Scan for the cell matching the given text and deliver its [X, Y] coordinate at center. 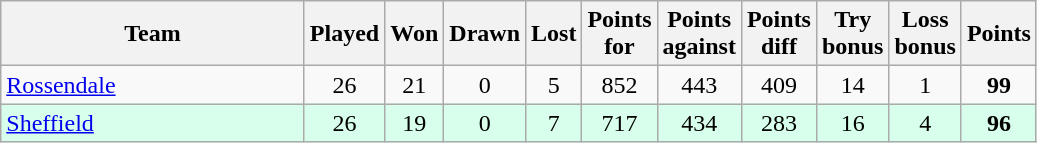
7 [554, 123]
Points for [620, 34]
16 [852, 123]
14 [852, 85]
Team [153, 34]
Sheffield [153, 123]
Loss bonus [925, 34]
Lost [554, 34]
Played [344, 34]
Try bonus [852, 34]
19 [414, 123]
96 [998, 123]
99 [998, 85]
Points against [699, 34]
Drawn [485, 34]
Rossendale [153, 85]
434 [699, 123]
852 [620, 85]
1 [925, 85]
5 [554, 85]
4 [925, 123]
Won [414, 34]
21 [414, 85]
Points [998, 34]
409 [778, 85]
283 [778, 123]
Points diff [778, 34]
443 [699, 85]
717 [620, 123]
